Locate the cell with the specified text and output its [x, y] center coordinate. 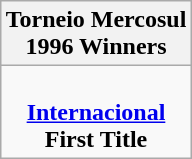
InternacionalFirst Title [96, 112]
Torneio Mercosul1996 Winners [96, 34]
